Capture the cell that displays the provided text and extract its [X, Y] central coordinate. 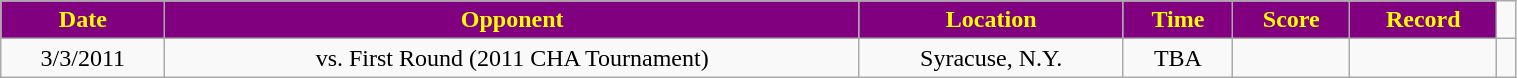
Date [83, 20]
Record [1424, 20]
TBA [1178, 58]
Score [1292, 20]
3/3/2011 [83, 58]
Location [990, 20]
vs. First Round (2011 CHA Tournament) [512, 58]
Time [1178, 20]
Opponent [512, 20]
Syracuse, N.Y. [990, 58]
